Output the [X, Y] coordinate of the center of the cell containing the given text.  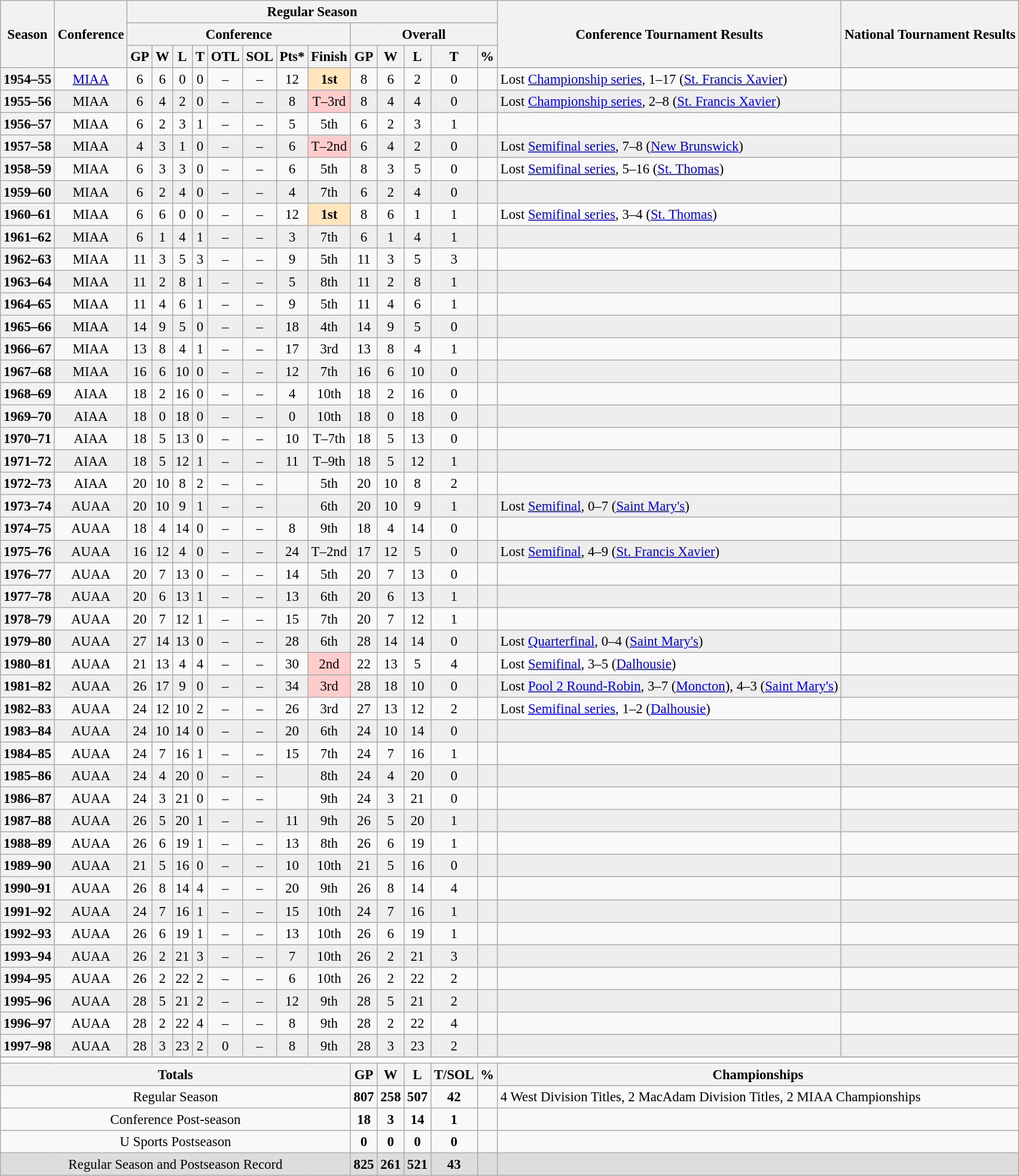
1955–56 [28, 102]
Championships [758, 1074]
1974–75 [28, 529]
1968–69 [28, 394]
Lost Championship series, 2–8 (St. Francis Xavier) [669, 102]
National Tournament Results [930, 35]
1969–70 [28, 417]
T/SOL [454, 1074]
Season [28, 35]
1994–95 [28, 978]
Lost Semifinal series, 1–2 (Dalhousie) [669, 708]
521 [417, 1165]
1995–96 [28, 1001]
1990–91 [28, 888]
1961–62 [28, 237]
Lost Semifinal, 3–5 (Dalhousie) [669, 664]
1972–73 [28, 484]
1993–94 [28, 956]
1996–97 [28, 1024]
Lost Semifinal, 0–7 (Saint Mary's) [669, 506]
825 [364, 1165]
1958–59 [28, 169]
OTL [225, 57]
1973–74 [28, 506]
1982–83 [28, 708]
Conference Tournament Results [669, 35]
1986–87 [28, 799]
1971–72 [28, 462]
1984–85 [28, 754]
1962–63 [28, 259]
1957–58 [28, 146]
T–3rd [329, 102]
258 [391, 1097]
1965–66 [28, 326]
1981–82 [28, 686]
1976–77 [28, 574]
34 [292, 686]
1992–93 [28, 933]
SOL [260, 57]
807 [364, 1097]
507 [417, 1097]
4 West Division Titles, 2 MacAdam Division Titles, 2 MIAA Championships [758, 1097]
1975–76 [28, 551]
1967–68 [28, 371]
Lost Semifinal series, 7–8 (New Brunswick) [669, 146]
1979–80 [28, 642]
1997–98 [28, 1046]
1991–92 [28, 911]
Pts* [292, 57]
1963–64 [28, 282]
43 [454, 1165]
261 [391, 1165]
1956–57 [28, 124]
1989–90 [28, 866]
Lost Semifinal series, 3–4 (St. Thomas) [669, 214]
Regular Season and Postseason Record [176, 1165]
1964–65 [28, 304]
30 [292, 664]
Lost Quarterfinal, 0–4 (Saint Mary's) [669, 642]
1960–61 [28, 214]
1978–79 [28, 619]
Conference Post-season [176, 1120]
Overall [423, 35]
1959–60 [28, 192]
T–7th [329, 439]
1954–55 [28, 80]
1966–67 [28, 349]
Lost Semifinal series, 5–16 (St. Thomas) [669, 169]
T–9th [329, 462]
Lost Pool 2 Round-Robin, 3–7 (Moncton), 4–3 (Saint Mary's) [669, 686]
U Sports Postseason [176, 1142]
1987–88 [28, 821]
Totals [176, 1074]
1988–89 [28, 844]
Lost Championship series, 1–17 (St. Francis Xavier) [669, 80]
Finish [329, 57]
4th [329, 326]
1977–78 [28, 596]
1970–71 [28, 439]
42 [454, 1097]
Lost Semifinal, 4–9 (St. Francis Xavier) [669, 551]
1985–86 [28, 776]
2nd [329, 664]
1983–84 [28, 731]
1980–81 [28, 664]
